Find where the given text appears and provide that cell's center as (x, y) coordinate. 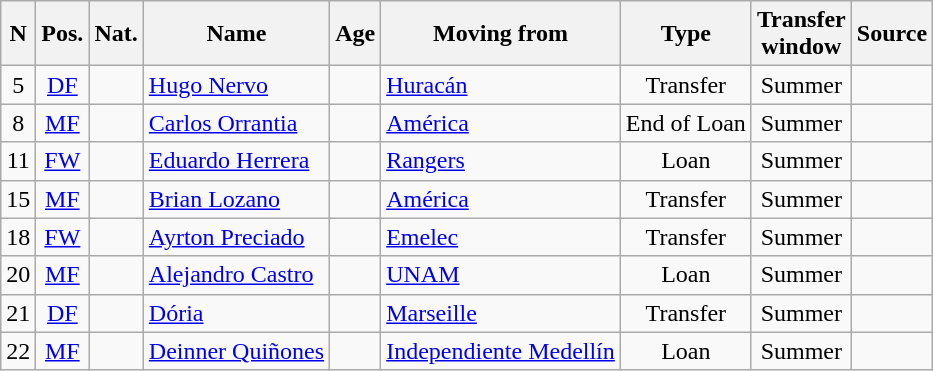
Type (686, 34)
N (18, 34)
End of Loan (686, 123)
Brian Lozano (236, 199)
Marseille (501, 313)
UNAM (501, 275)
Carlos Orrantia (236, 123)
Transferwindow (801, 34)
Ayrton Preciado (236, 237)
15 (18, 199)
Dória (236, 313)
11 (18, 161)
Nat. (116, 34)
Eduardo Herrera (236, 161)
8 (18, 123)
Age (356, 34)
Moving from (501, 34)
Name (236, 34)
Alejandro Castro (236, 275)
Huracán (501, 85)
Hugo Nervo (236, 85)
Independiente Medellín (501, 351)
20 (18, 275)
21 (18, 313)
Emelec (501, 237)
22 (18, 351)
18 (18, 237)
Rangers (501, 161)
Deinner Quiñones (236, 351)
Pos. (62, 34)
5 (18, 85)
Source (892, 34)
